Search for the cell housing the specified text and yield its [x, y] center coordinate. 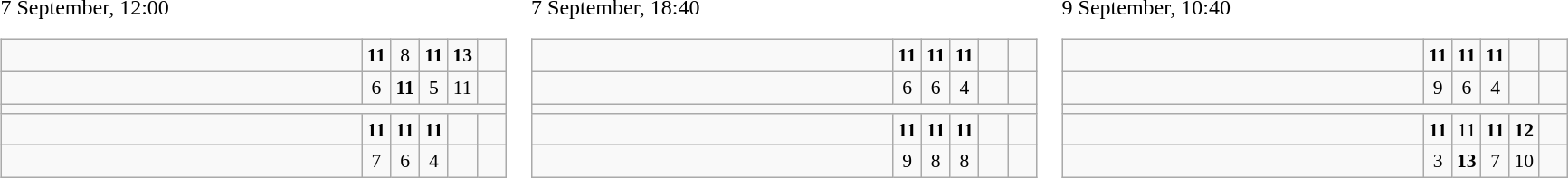
3 [1438, 162]
12 [1524, 129]
10 [1524, 162]
5 [434, 88]
